Search for the cell housing the specified text and yield its [x, y] center coordinate. 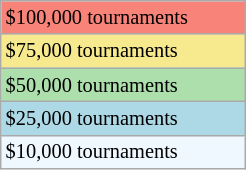
$25,000 tournaments [124, 118]
$50,000 tournaments [124, 85]
$75,000 tournaments [124, 51]
$100,000 tournaments [124, 17]
$10,000 tournaments [124, 152]
